Provide the [X, Y] coordinate of the cell's center where the given text is located.  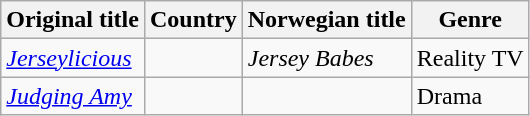
Original title [73, 20]
Jersey Babes [326, 58]
Reality TV [470, 58]
Drama [470, 96]
Judging Amy [73, 96]
Jerseylicious [73, 58]
Genre [470, 20]
Country [193, 20]
Norwegian title [326, 20]
